From the cell containing the given text, extract its center point as (x, y) coordinate. 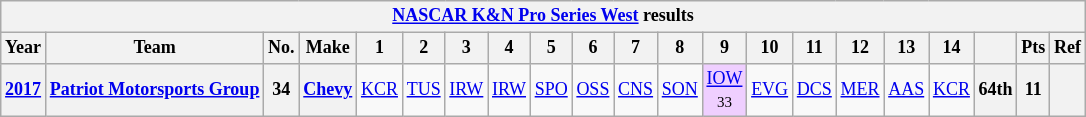
SPO (551, 90)
4 (510, 48)
DCS (814, 90)
10 (770, 48)
Year (24, 48)
IOW33 (724, 90)
14 (952, 48)
TUS (424, 90)
8 (680, 48)
12 (860, 48)
NASCAR K&N Pro Series West results (544, 16)
9 (724, 48)
Chevy (328, 90)
SON (680, 90)
OSS (593, 90)
6 (593, 48)
34 (282, 90)
Pts (1034, 48)
Patriot Motorsports Group (154, 90)
2017 (24, 90)
EVG (770, 90)
13 (906, 48)
Team (154, 48)
CNS (636, 90)
2 (424, 48)
64th (996, 90)
1 (380, 48)
3 (466, 48)
7 (636, 48)
Ref (1068, 48)
Make (328, 48)
No. (282, 48)
5 (551, 48)
MER (860, 90)
AAS (906, 90)
